Return [X, Y] of the center of cell containing provided text 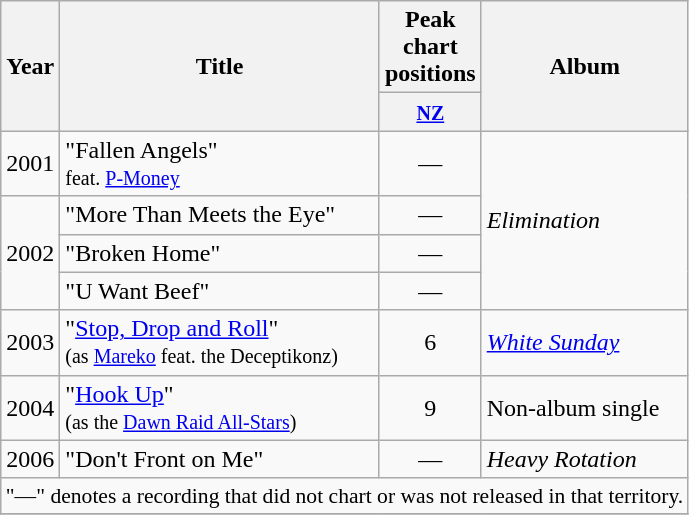
Year [30, 66]
"Fallen Angels"feat. P-Money [220, 164]
Title [220, 66]
"Hook Up"(as the Dawn Raid All-Stars) [220, 408]
9 [430, 408]
Elimination [584, 220]
2006 [30, 459]
"Broken Home" [220, 253]
"—" denotes a recording that did not chart or was not released in that territory. [345, 496]
Peak chart positions [430, 47]
"Stop, Drop and Roll"(as Mareko feat. the Deceptikonz) [220, 342]
6 [430, 342]
2001 [30, 164]
2002 [30, 253]
Non-album single [584, 408]
NZ [430, 112]
"More Than Meets the Eye" [220, 215]
White Sunday [584, 342]
Heavy Rotation [584, 459]
2003 [30, 342]
2004 [30, 408]
"U Want Beef" [220, 291]
"Don't Front on Me" [220, 459]
Album [584, 66]
